Detect which cell encompasses the target text, then output its [X, Y] center coordinate. 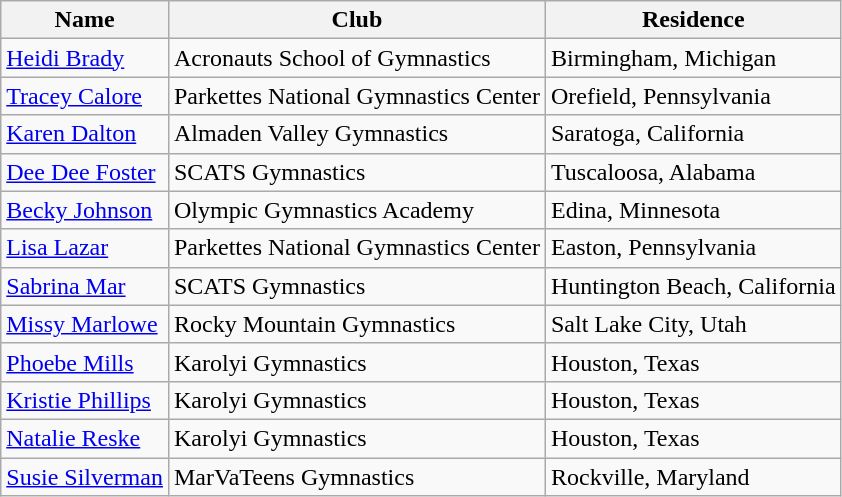
Natalie Reske [85, 438]
Edina, Minnesota [693, 210]
Phoebe Mills [85, 362]
Sabrina Mar [85, 286]
Lisa Lazar [85, 248]
Tracey Calore [85, 96]
Easton, Pennsylvania [693, 248]
Missy Marlowe [85, 324]
Rockville, Maryland [693, 477]
Orefield, Pennsylvania [693, 96]
Susie Silverman [85, 477]
Kristie Phillips [85, 400]
MarVaTeens Gymnastics [356, 477]
Huntington Beach, California [693, 286]
Acronauts School of Gymnastics [356, 58]
Rocky Mountain Gymnastics [356, 324]
Name [85, 20]
Becky Johnson [85, 210]
Tuscaloosa, Alabama [693, 172]
Olympic Gymnastics Academy [356, 210]
Almaden Valley Gymnastics [356, 134]
Dee Dee Foster [85, 172]
Saratoga, California [693, 134]
Karen Dalton [85, 134]
Residence [693, 20]
Club [356, 20]
Heidi Brady [85, 58]
Birmingham, Michigan [693, 58]
Salt Lake City, Utah [693, 324]
